Scan for the cell matching the given text and deliver its [x, y] coordinate at center. 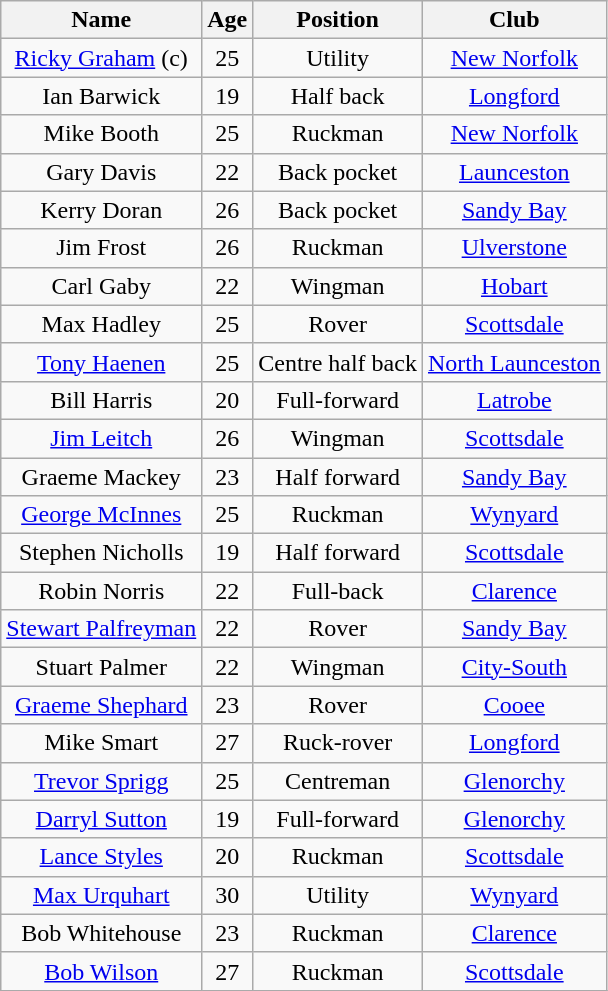
Half back [338, 96]
Bob Wilson [102, 971]
Launceston [514, 172]
George McInnes [102, 515]
Jim Frost [102, 248]
Lance Styles [102, 857]
Carl Gaby [102, 286]
Gary Davis [102, 172]
Max Urquhart [102, 895]
Ian Barwick [102, 96]
Stewart Palfreyman [102, 629]
Graeme Mackey [102, 477]
Club [514, 20]
Mike Smart [102, 743]
Max Hadley [102, 324]
Ricky Graham (c) [102, 58]
Bill Harris [102, 400]
Kerry Doran [102, 210]
Full-back [338, 591]
Name [102, 20]
City-South [514, 667]
Darryl Sutton [102, 819]
Centre half back [338, 362]
Tony Haenen [102, 362]
Mike Booth [102, 134]
Jim Leitch [102, 438]
Hobart [514, 286]
Ruck-rover [338, 743]
Latrobe [514, 400]
Centreman [338, 781]
Position [338, 20]
Cooee [514, 705]
30 [228, 895]
Bob Whitehouse [102, 933]
Robin Norris [102, 591]
Age [228, 20]
Trevor Sprigg [102, 781]
North Launceston [514, 362]
Graeme Shephard [102, 705]
Stephen Nicholls [102, 553]
Ulverstone [514, 248]
Stuart Palmer [102, 667]
